Provide the [x, y] coordinate of the cell's center where the given text is located.  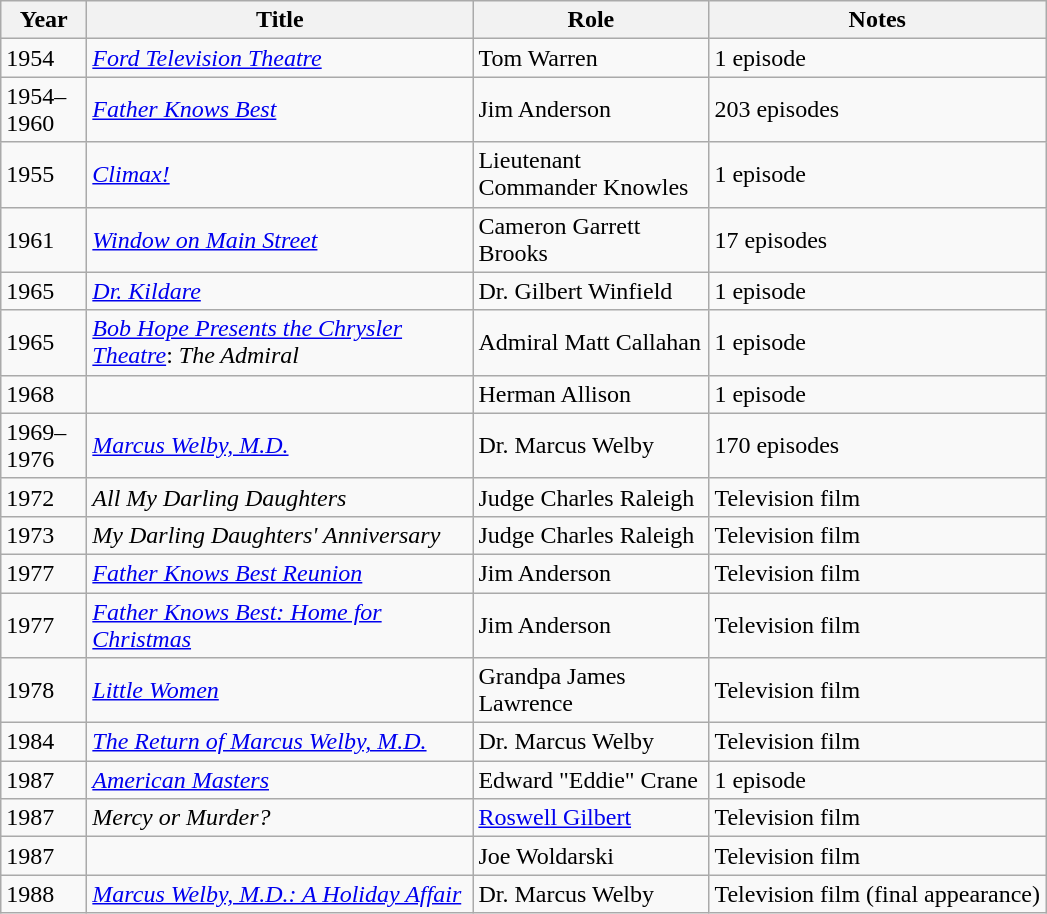
Tom Warren [591, 58]
The Return of Marcus Welby, M.D. [280, 742]
American Masters [280, 780]
Cameron Garrett Brooks [591, 240]
1988 [44, 894]
Television film (final appearance) [878, 894]
Marcus Welby, M.D. [280, 446]
Title [280, 20]
Herman Allison [591, 394]
Little Women [280, 690]
Joe Woldarski [591, 856]
17 episodes [878, 240]
Window on Main Street [280, 240]
Mercy or Murder? [280, 818]
1972 [44, 497]
My Darling Daughters' Anniversary [280, 535]
Lieutenant Commander Knowles [591, 174]
203 episodes [878, 110]
Dr. Kildare [280, 291]
1973 [44, 535]
Father Knows Best [280, 110]
1955 [44, 174]
Father Knows Best: Home for Christmas [280, 624]
Bob Hope Presents the Chrysler Theatre: The Admiral [280, 342]
Marcus Welby, M.D.: A Holiday Affair [280, 894]
170 episodes [878, 446]
Year [44, 20]
Roswell Gilbert [591, 818]
Father Knows Best Reunion [280, 573]
Ford Television Theatre [280, 58]
Climax! [280, 174]
1968 [44, 394]
1961 [44, 240]
Edward "Eddie" Crane [591, 780]
Dr. Gilbert Winfield [591, 291]
Notes [878, 20]
All My Darling Daughters [280, 497]
1954 [44, 58]
Admiral Matt Callahan [591, 342]
1969–1976 [44, 446]
Role [591, 20]
1954–1960 [44, 110]
1978 [44, 690]
1984 [44, 742]
Grandpa James Lawrence [591, 690]
